Locate the cell with the specified text and output its (x, y) center coordinate. 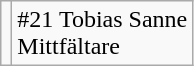
#21 Tobias SanneMittfältare (102, 34)
